Return (X, Y) of the center of cell containing provided text 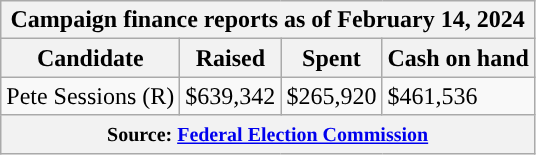
Cash on hand (458, 58)
$461,536 (458, 96)
$265,920 (332, 96)
$639,342 (230, 96)
Pete Sessions (R) (90, 96)
Spent (332, 58)
Campaign finance reports as of February 14, 2024 (268, 20)
Raised (230, 58)
Source: Federal Election Commission (268, 134)
Candidate (90, 58)
